For the text-containing cell, return its midpoint in [X, Y] coordinate format. 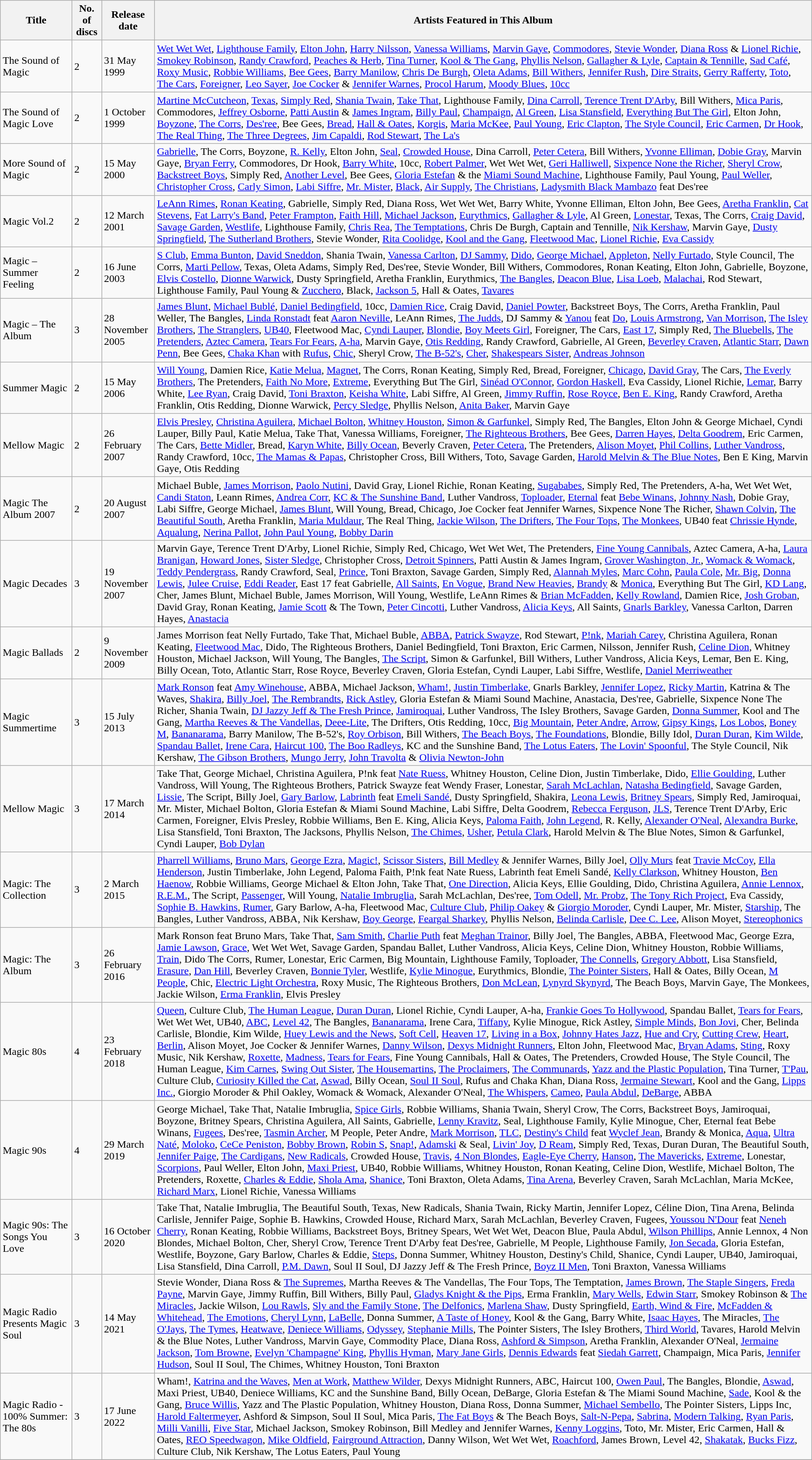
29 March 2019 [128, 1150]
23 February 2018 [128, 1051]
28 November 2005 [128, 330]
Magic Ballads [36, 652]
Magic – Summer Feeling [36, 272]
Magic – The Album [36, 330]
15 May 2000 [128, 169]
Release date [128, 20]
Title [36, 20]
Magic: The Collection [36, 890]
16 October 2020 [128, 1237]
16 June 2003 [128, 272]
Magic The Album 2007 [36, 508]
Magic 90s: The Songs You Love [36, 1237]
9 November 2009 [128, 652]
Magic 80s [36, 1051]
20 August 2007 [128, 508]
31 May 1999 [128, 66]
17 March 2014 [128, 809]
Magic Vol.2 [36, 221]
26 February 2016 [128, 965]
Magic: The Album [36, 965]
12 March 2001 [128, 221]
Magic Decades [36, 583]
Magic Radio Presents Magic Soul [36, 1324]
1 October 1999 [128, 118]
More Sound of Magic [36, 169]
Magic Summertime [36, 722]
No. of discs [87, 20]
2 March 2015 [128, 890]
17 June 2022 [128, 1416]
Artists Featured in This Album [483, 20]
15 July 2013 [128, 722]
Magic 90s [36, 1150]
15 May 2006 [128, 388]
26 February 2007 [128, 445]
14 May 2021 [128, 1324]
19 November 2007 [128, 583]
Magic Radio - 100% Summer: The 80s [36, 1416]
The Sound of Magic Love [36, 118]
Summer Magic [36, 388]
The Sound of Magic [36, 66]
